Locate the cell with the specified text and output its [X, Y] center coordinate. 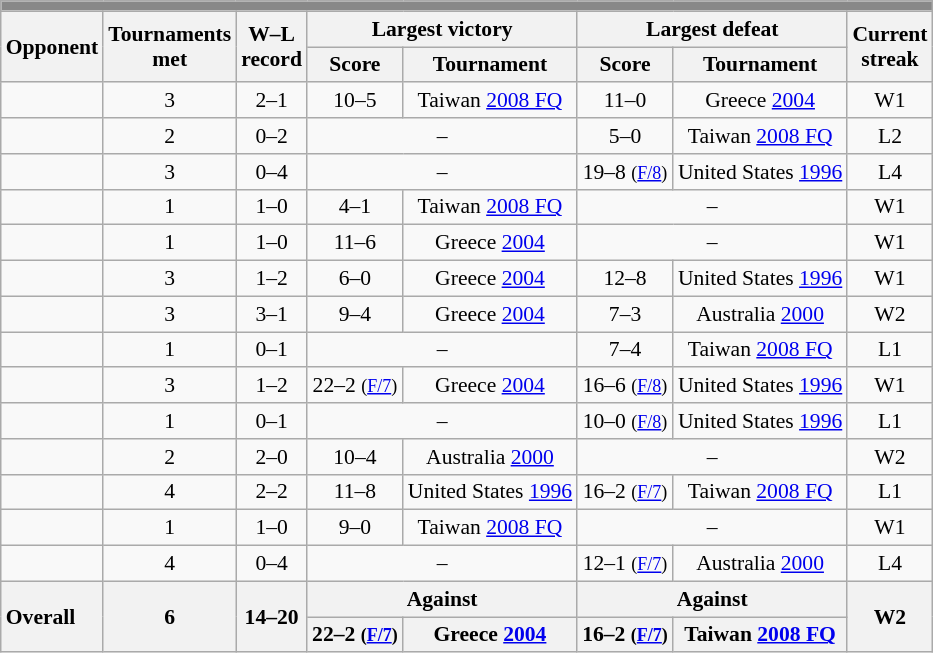
9–4 [355, 314]
Largest defeat [712, 29]
11–8 [355, 492]
Largest victory [442, 29]
3–1 [272, 314]
16–6 (F/8) [625, 386]
7–3 [625, 314]
2–1 [272, 101]
7–4 [625, 350]
2–0 [272, 457]
12–1 (F/7) [625, 564]
10–5 [355, 101]
19–8 (F/8) [625, 172]
0–2 [272, 136]
L2 [890, 136]
6–0 [355, 279]
14–20 [272, 616]
W–L record [272, 46]
11–0 [625, 101]
10–4 [355, 457]
10–0 (F/8) [625, 421]
11–6 [355, 243]
2–2 [272, 492]
Opponent [52, 46]
5–0 [625, 136]
9–0 [355, 528]
6 [170, 616]
Overall [52, 616]
Current streak [890, 46]
4–1 [355, 207]
Tournaments met [170, 46]
12–8 [625, 279]
